Search for the cell housing the specified text and yield its [X, Y] center coordinate. 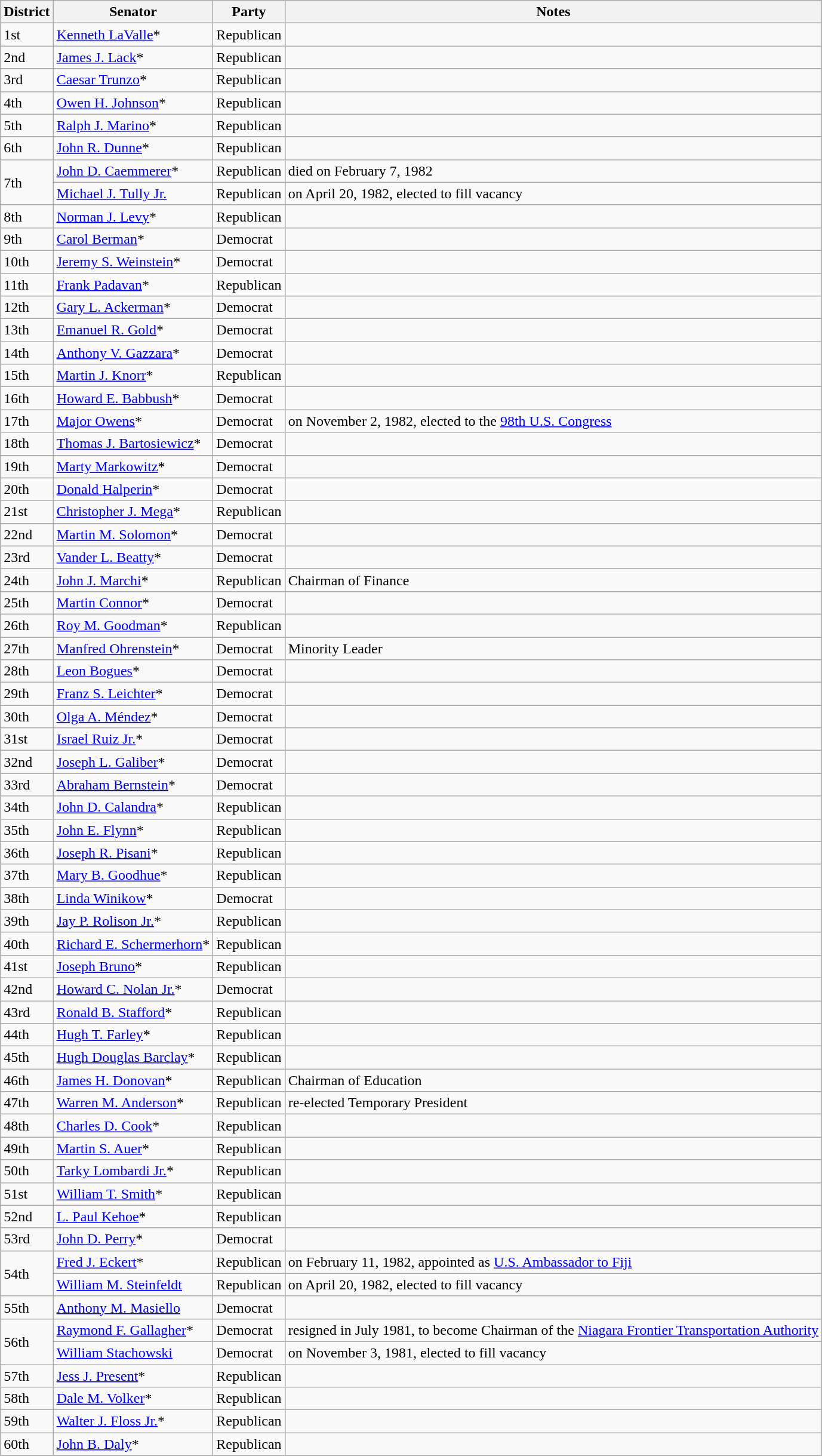
60th [27, 1444]
26th [27, 625]
John E. Flynn* [133, 830]
36th [27, 853]
Charles D. Cook* [133, 1126]
Kenneth LaValle* [133, 35]
27th [27, 648]
6th [27, 148]
Ralph J. Marino* [133, 125]
47th [27, 1103]
Gary L. Ackerman* [133, 308]
44th [27, 1035]
Party [249, 12]
32nd [27, 762]
Franz S. Leichter* [133, 694]
53rd [27, 1239]
Senator [133, 12]
Michael J. Tully Jr. [133, 193]
Martin S. Auer* [133, 1148]
16th [27, 398]
43rd [27, 1012]
District [27, 12]
Israel Ruiz Jr.* [133, 739]
12th [27, 308]
Martin J. Knorr* [133, 376]
31st [27, 739]
28th [27, 671]
30th [27, 717]
Notes [553, 12]
on November 2, 1982, elected to the 98th U.S. Congress [553, 421]
2nd [27, 57]
Abraham Bernstein* [133, 785]
Martin M. Solomon* [133, 535]
L. Paul Kehoe* [133, 1217]
John J. Marchi* [133, 580]
56th [27, 1341]
Chairman of Education [553, 1080]
42nd [27, 989]
8th [27, 216]
William M. Steinfeldt [133, 1285]
Roy M. Goodman* [133, 625]
50th [27, 1171]
Dale M. Volker* [133, 1399]
14th [27, 353]
15th [27, 376]
Jay P. Rolison Jr.* [133, 921]
19th [27, 466]
3rd [27, 80]
Leon Bogues* [133, 671]
4th [27, 103]
Norman J. Levy* [133, 216]
Anthony M. Masiello [133, 1307]
Chairman of Finance [553, 580]
20th [27, 489]
51st [27, 1194]
John B. Daly* [133, 1444]
Vander L. Beatty* [133, 557]
Carol Berman* [133, 239]
11th [27, 285]
Manfred Ohrenstein* [133, 648]
Joseph Bruno* [133, 966]
22nd [27, 535]
39th [27, 921]
Hugh Douglas Barclay* [133, 1058]
Richard E. Schermerhorn* [133, 944]
Jeremy S. Weinstein* [133, 262]
John D. Caemmerer* [133, 171]
37th [27, 876]
1st [27, 35]
18th [27, 444]
38th [27, 898]
48th [27, 1126]
John D. Calandra* [133, 807]
Mary B. Goodhue* [133, 876]
William Stachowski [133, 1353]
Minority Leader [553, 648]
23rd [27, 557]
46th [27, 1080]
52nd [27, 1217]
William T. Smith* [133, 1194]
on February 11, 1982, appointed as U.S. Ambassador to Fiji [553, 1262]
Major Owens* [133, 421]
resigned in July 1981, to become Chairman of the Niagara Frontier Transportation Authority [553, 1330]
Christopher J. Mega* [133, 512]
Joseph R. Pisani* [133, 853]
Joseph L. Galiber* [133, 762]
57th [27, 1375]
34th [27, 807]
Ronald B. Stafford* [133, 1012]
Hugh T. Farley* [133, 1035]
24th [27, 580]
5th [27, 125]
Frank Padavan* [133, 285]
45th [27, 1058]
58th [27, 1399]
7th [27, 182]
Donald Halperin* [133, 489]
25th [27, 603]
54th [27, 1273]
Howard E. Babbush* [133, 398]
Howard C. Nolan Jr.* [133, 989]
Raymond F. Gallagher* [133, 1330]
Linda Winikow* [133, 898]
49th [27, 1148]
Tarky Lombardi Jr.* [133, 1171]
17th [27, 421]
Walter J. Floss Jr.* [133, 1421]
Anthony V. Gazzara* [133, 353]
Fred J. Eckert* [133, 1262]
James J. Lack* [133, 57]
10th [27, 262]
on November 3, 1981, elected to fill vacancy [553, 1353]
John R. Dunne* [133, 148]
29th [27, 694]
James H. Donovan* [133, 1080]
Emanuel R. Gold* [133, 330]
33rd [27, 785]
Thomas J. Bartosiewicz* [133, 444]
Martin Connor* [133, 603]
13th [27, 330]
41st [27, 966]
40th [27, 944]
Jess J. Present* [133, 1375]
died on February 7, 1982 [553, 171]
Marty Markowitz* [133, 466]
Olga A. Méndez* [133, 717]
59th [27, 1421]
John D. Perry* [133, 1239]
Caesar Trunzo* [133, 80]
re-elected Temporary President [553, 1103]
9th [27, 239]
Owen H. Johnson* [133, 103]
21st [27, 512]
Warren M. Anderson* [133, 1103]
55th [27, 1307]
35th [27, 830]
